Pinpoint the cell where the given text exists, returning its (x, y) midpoint coordinate. 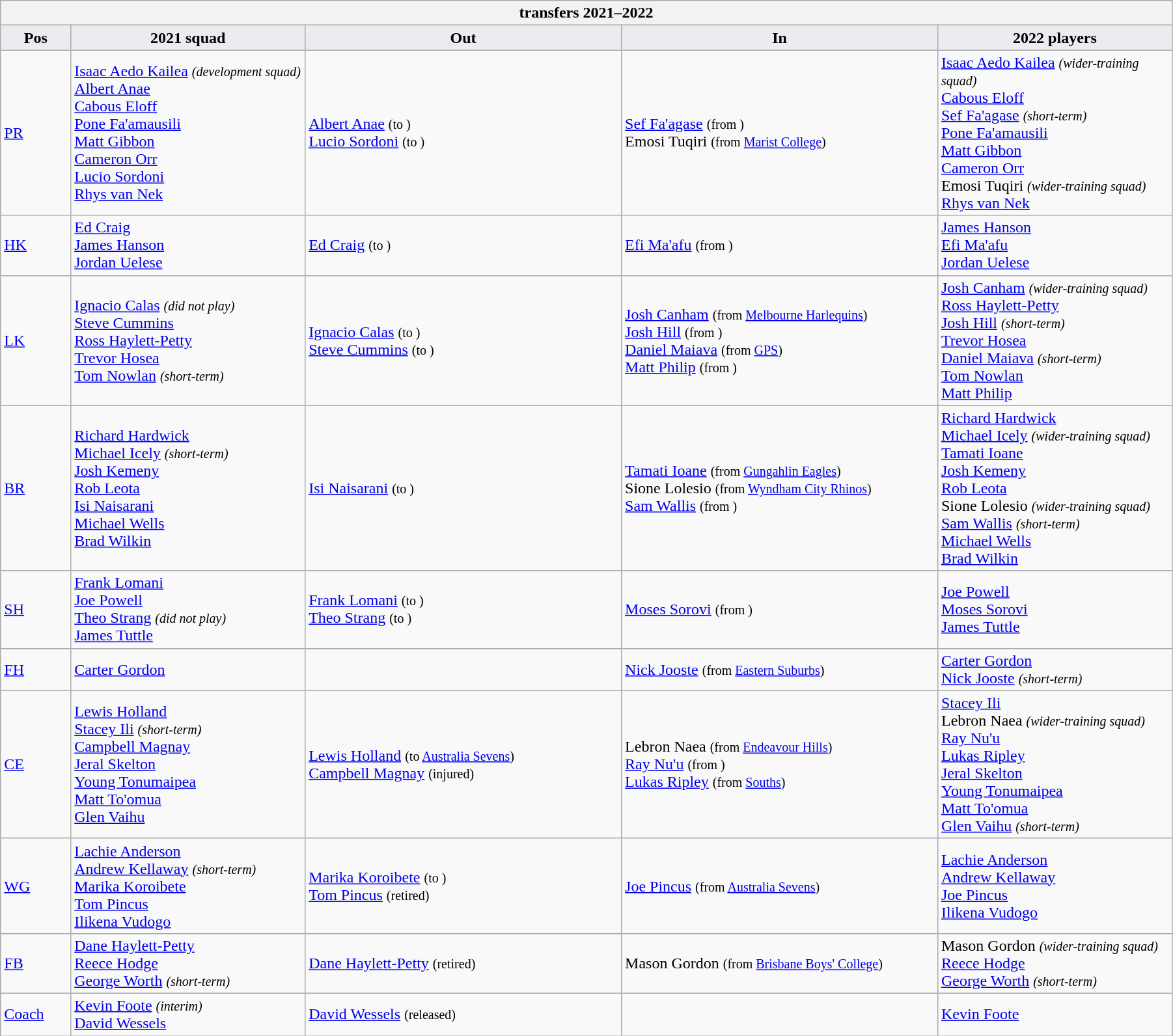
PR (36, 133)
SH (36, 609)
Joe Pincus (from Australia Sevens) (780, 886)
Coach (36, 1014)
Lewis Holland (to Australia Sevens) Campbell Magnay (injured) (463, 764)
Dane Haylett-Petty (retired) (463, 963)
Josh Canham (wider-training squad) Ross Haylett-Petty Josh Hill (short-term) Trevor Hosea Daniel Maiava (short-term) Tom Nowlan Matt Philip (1055, 340)
Pos (36, 38)
Lewis Holland Stacey Ili (short-term) Campbell Magnay Jeral Skelton Young Tonumaipea Matt To'omua Glen Vaihu (188, 764)
Frank Lomani Joe Powell Theo Strang (did not play) James Tuttle (188, 609)
HK (36, 245)
Efi Ma'afu (from ) (780, 245)
Kevin Foote (interim) David Wessels (188, 1014)
2022 players (1055, 38)
James Hanson Efi Ma'afu Jordan Uelese (1055, 245)
Kevin Foote (1055, 1014)
Ed Craig James Hanson Jordan Uelese (188, 245)
Carter Gordon Nick Jooste (short-term) (1055, 669)
Nick Jooste (from Eastern Suburbs) (780, 669)
David Wessels (released) (463, 1014)
Marika Koroibete (to ) Tom Pincus (retired) (463, 886)
In (780, 38)
WG (36, 886)
Ignacio Calas (did not play) Steve Cummins Ross Haylett-Petty Trevor Hosea Tom Nowlan (short-term) (188, 340)
LK (36, 340)
Carter Gordon (188, 669)
Stacey Ili Lebron Naea (wider-training squad) Ray Nu'u Lukas Ripley Jeral Skelton Young Tonumaipea Matt To'omua Glen Vaihu (short-term) (1055, 764)
Dane Haylett-Petty Reece Hodge George Worth (short-term) (188, 963)
Sef Fa'agase (from ) Emosi Tuqiri (from Marist College) (780, 133)
Isaac Aedo Kailea (development squad) Albert Anae Cabous Eloff Pone Fa'amausili Matt Gibbon Cameron Orr Lucio Sordoni Rhys van Nek (188, 133)
Ed Craig (to ) (463, 245)
transfers 2021–2022 (586, 13)
Richard Hardwick Michael Icely (short-term) Josh Kemeny Rob Leota Isi Naisarani Michael Wells Brad Wilkin (188, 488)
Frank Lomani (to ) Theo Strang (to ) (463, 609)
Moses Sorovi (from ) (780, 609)
CE (36, 764)
2021 squad (188, 38)
Out (463, 38)
Josh Canham (from Melbourne Harlequins) Josh Hill (from ) Daniel Maiava (from GPS) Matt Philip (from ) (780, 340)
Albert Anae (to ) Lucio Sordoni (to ) (463, 133)
Mason Gordon (from Brisbane Boys' College) (780, 963)
Lachie Anderson Andrew Kellaway (short-term) Marika Koroibete Tom Pincus Ilikena Vudogo (188, 886)
Isi Naisarani (to ) (463, 488)
Joe Powell Moses Sorovi James Tuttle (1055, 609)
Mason Gordon (wider-training squad) Reece Hodge George Worth (short-term) (1055, 963)
Lachie Anderson Andrew Kellaway Joe Pincus Ilikena Vudogo (1055, 886)
FB (36, 963)
Lebron Naea (from Endeavour Hills) Ray Nu'u (from ) Lukas Ripley (from Souths) (780, 764)
Ignacio Calas (to ) Steve Cummins (to ) (463, 340)
FH (36, 669)
BR (36, 488)
Tamati Ioane (from Gungahlin Eagles) Sione Lolesio (from Wyndham City Rhinos) Sam Wallis (from ) (780, 488)
